Extract the [X, Y] coordinate from the center of the cell holding the provided text.  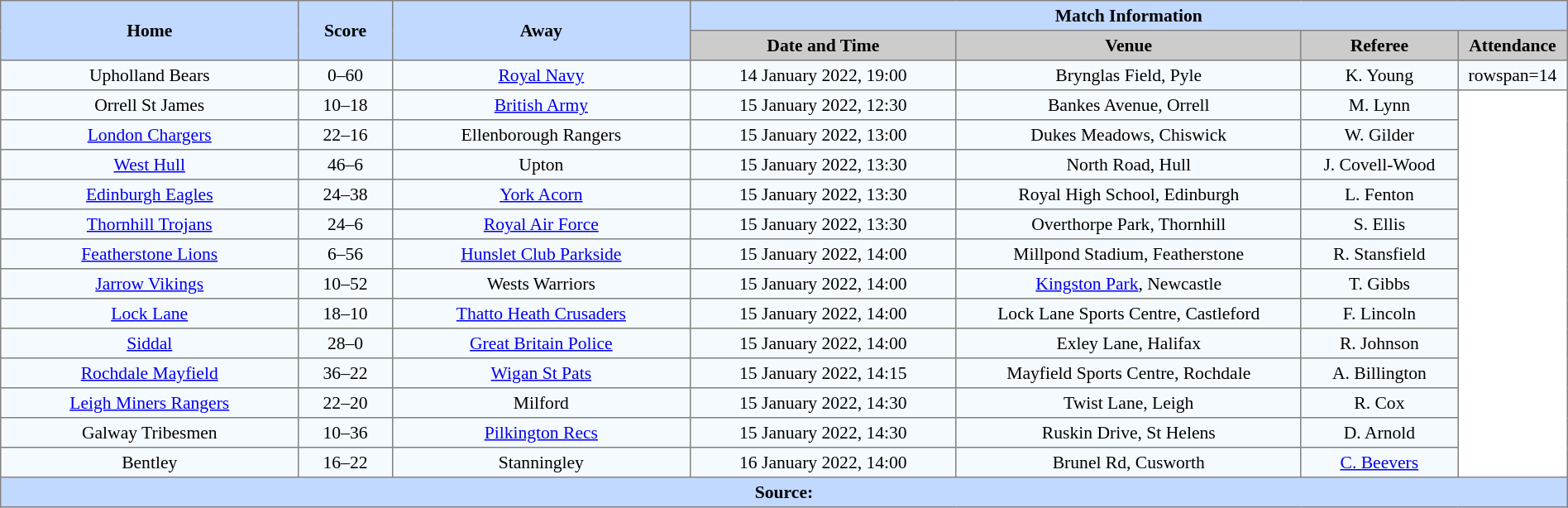
K. Young [1379, 75]
Thornhill Trojans [150, 224]
Siddal [150, 343]
D. Arnold [1379, 433]
Great Britain Police [541, 343]
Overthorpe Park, Thornhill [1128, 224]
York Acorn [541, 194]
Attendance [1513, 46]
W. Gilder [1379, 135]
16–22 [346, 462]
15 January 2022, 12:30 [823, 105]
15 January 2022, 13:00 [823, 135]
Millpond Stadium, Featherstone [1128, 254]
Upholland Bears [150, 75]
22–20 [346, 403]
22–16 [346, 135]
24–38 [346, 194]
T. Gibbs [1379, 284]
Dukes Meadows, Chiswick [1128, 135]
Lock Lane Sports Centre, Castleford [1128, 314]
Wests Warriors [541, 284]
R. Johnson [1379, 343]
Rochdale Mayfield [150, 373]
Home [150, 31]
14 January 2022, 19:00 [823, 75]
6–56 [346, 254]
F. Lincoln [1379, 314]
A. Billington [1379, 373]
Stanningley [541, 462]
Royal Navy [541, 75]
Brunel Rd, Cusworth [1128, 462]
London Chargers [150, 135]
R. Cox [1379, 403]
Leigh Miners Rangers [150, 403]
Milford [541, 403]
Referee [1379, 46]
18–10 [346, 314]
28–0 [346, 343]
Date and Time [823, 46]
15 January 2022, 14:15 [823, 373]
Kingston Park, Newcastle [1128, 284]
Exley Lane, Halifax [1128, 343]
Source: [784, 492]
16 January 2022, 14:00 [823, 462]
Ellenborough Rangers [541, 135]
Venue [1128, 46]
J. Covell-Wood [1379, 165]
Hunslet Club Parkside [541, 254]
Edinburgh Eagles [150, 194]
Jarrow Vikings [150, 284]
Orrell St James [150, 105]
M. Lynn [1379, 105]
Score [346, 31]
Royal High School, Edinburgh [1128, 194]
Thatto Heath Crusaders [541, 314]
Wigan St Pats [541, 373]
Ruskin Drive, St Helens [1128, 433]
Mayfield Sports Centre, Rochdale [1128, 373]
British Army [541, 105]
West Hull [150, 165]
Featherstone Lions [150, 254]
S. Ellis [1379, 224]
36–22 [346, 373]
Twist Lane, Leigh [1128, 403]
North Road, Hull [1128, 165]
24–6 [346, 224]
rowspan=14 [1513, 75]
Away [541, 31]
Bankes Avenue, Orrell [1128, 105]
10–36 [346, 433]
Upton [541, 165]
46–6 [346, 165]
0–60 [346, 75]
10–18 [346, 105]
Royal Air Force [541, 224]
R. Stansfield [1379, 254]
Galway Tribesmen [150, 433]
Bentley [150, 462]
Pilkington Recs [541, 433]
Brynglas Field, Pyle [1128, 75]
Lock Lane [150, 314]
Match Information [1128, 16]
C. Beevers [1379, 462]
10–52 [346, 284]
L. Fenton [1379, 194]
